Return the (X, Y) coordinate for the center point of the cell that contains the specified text.  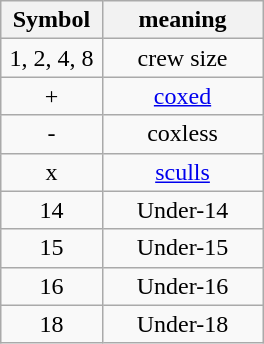
x (52, 172)
16 (52, 286)
1, 2, 4, 8 (52, 58)
Under-14 (182, 210)
18 (52, 324)
meaning (182, 20)
sculls (182, 172)
Under-16 (182, 286)
14 (52, 210)
Under-15 (182, 248)
Under-18 (182, 324)
15 (52, 248)
+ (52, 96)
coxless (182, 134)
crew size (182, 58)
coxed (182, 96)
Symbol (52, 20)
- (52, 134)
